Find where the given text appears and provide that cell's center as [X, Y] coordinate. 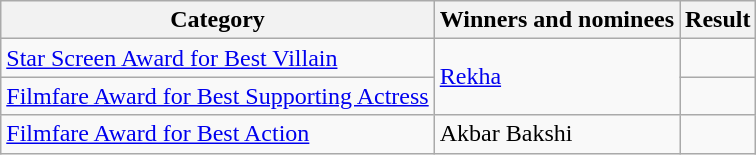
Rekha [556, 77]
Filmfare Award for Best Action [218, 134]
Star Screen Award for Best Villain [218, 58]
Winners and nominees [556, 20]
Akbar Bakshi [556, 134]
Category [218, 20]
Result [718, 20]
Filmfare Award for Best Supporting Actress [218, 96]
